Scan for the cell matching the given text and deliver its [x, y] coordinate at center. 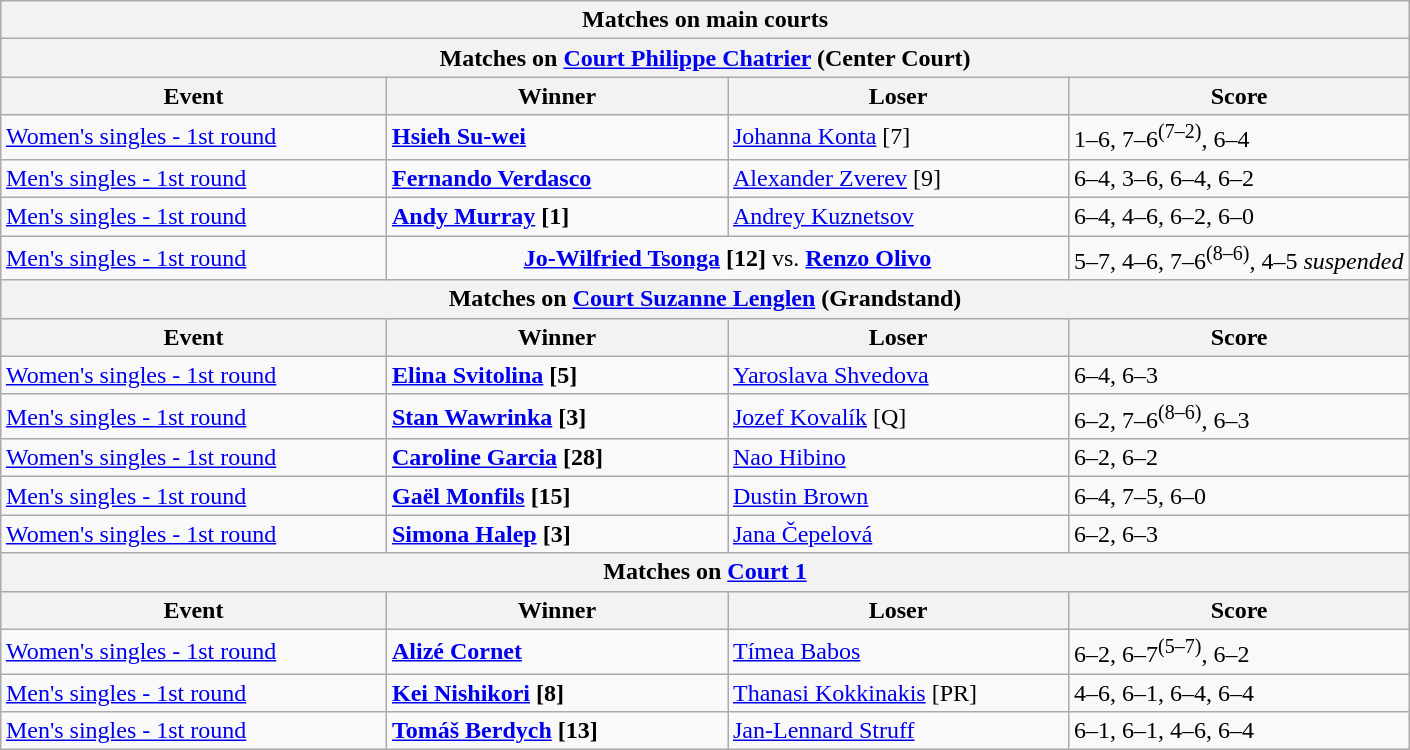
Alizé Cornet [556, 652]
Fernando Verdasco [556, 178]
Gaël Monfils [15] [556, 496]
Stan Wawrinka [3] [556, 416]
6–4, 7–5, 6–0 [1240, 496]
Tomáš Berdych [13] [556, 731]
Matches on main courts [704, 20]
6–1, 6–1, 4–6, 6–4 [1240, 731]
6–4, 4–6, 6–2, 6–0 [1240, 217]
Alexander Zverev [9] [898, 178]
Simona Halep [3] [556, 534]
Johanna Konta [7] [898, 138]
Jo-Wilfried Tsonga [12] vs. Renzo Olivo [727, 258]
6–2, 7–6(8–6), 6–3 [1240, 416]
Hsieh Su-wei [556, 138]
1–6, 7–6(7–2), 6–4 [1240, 138]
6–4, 3–6, 6–4, 6–2 [1240, 178]
Yaroslava Shvedova [898, 375]
Matches on Court 1 [704, 572]
Tímea Babos [898, 652]
Elina Svitolina [5] [556, 375]
6–4, 6–3 [1240, 375]
Nao Hibino [898, 458]
4–6, 6–1, 6–4, 6–4 [1240, 693]
Kei Nishikori [8] [556, 693]
Matches on Court Philippe Chatrier (Center Court) [704, 58]
Matches on Court Suzanne Lenglen (Grandstand) [704, 299]
5–7, 4–6, 7–6(8–6), 4–5 suspended [1240, 258]
Jana Čepelová [898, 534]
Jozef Kovalík [Q] [898, 416]
Thanasi Kokkinakis [PR] [898, 693]
6–2, 6–3 [1240, 534]
Dustin Brown [898, 496]
6–2, 6–2 [1240, 458]
6–2, 6–7(5–7), 6–2 [1240, 652]
Andy Murray [1] [556, 217]
Caroline Garcia [28] [556, 458]
Andrey Kuznetsov [898, 217]
Jan-Lennard Struff [898, 731]
